Determine the [X, Y] coordinate at the center of the cell enclosing the given text.  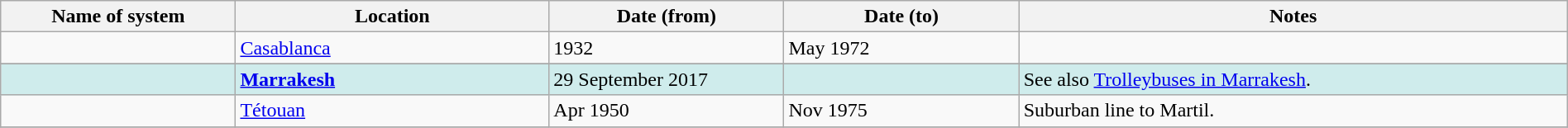
Name of system [118, 17]
Marrakesh [392, 79]
Notes [1293, 17]
Nov 1975 [901, 111]
Location [392, 17]
29 September 2017 [667, 79]
May 1972 [901, 48]
Casablanca [392, 48]
Apr 1950 [667, 111]
Date (to) [901, 17]
Date (from) [667, 17]
Tétouan [392, 111]
Suburban line to Martil. [1293, 111]
See also Trolleybuses in Marrakesh. [1293, 79]
1932 [667, 48]
